From the cell containing the given text, extract its center point as [X, Y] coordinate. 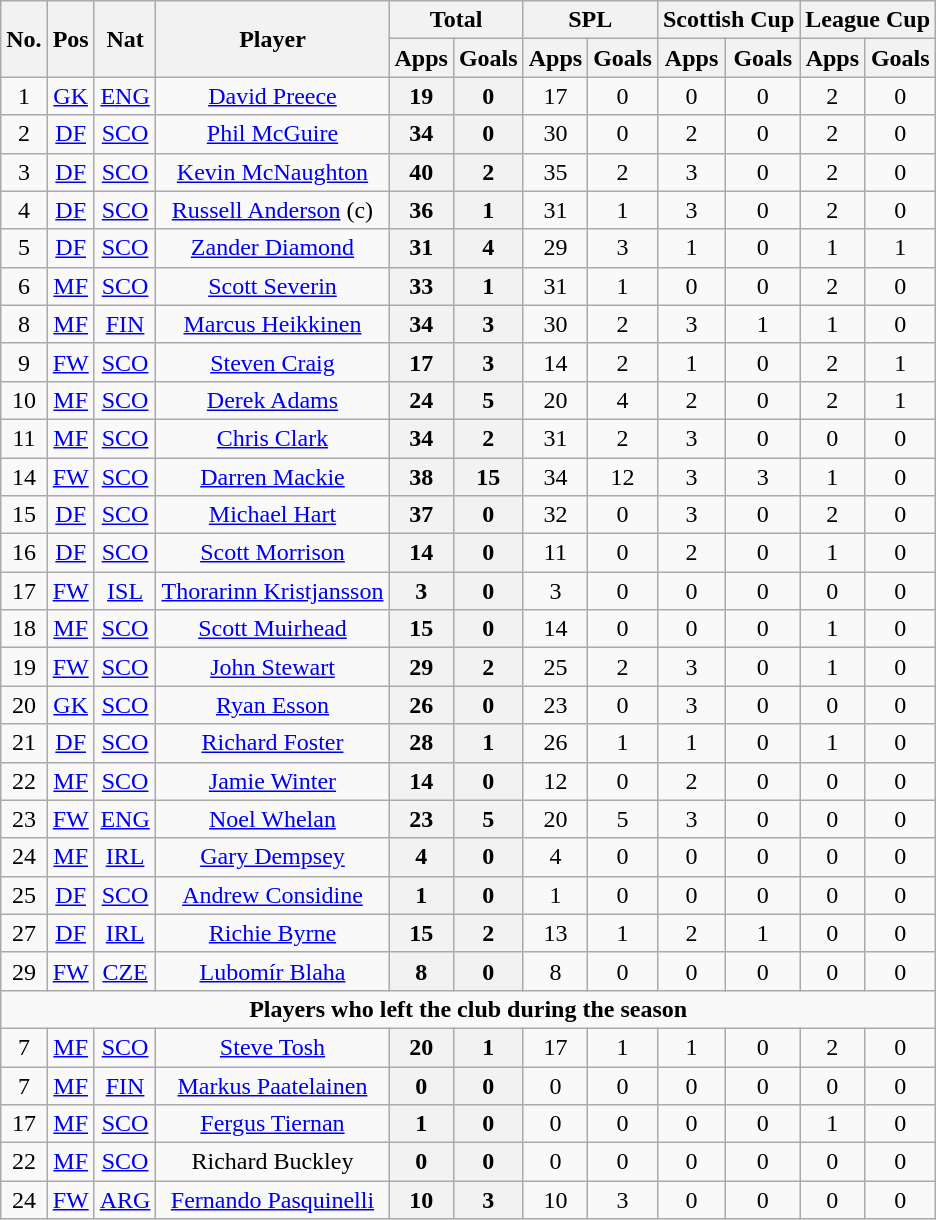
40 [421, 172]
Total [456, 20]
Darren Mackie [272, 477]
ARG [125, 1200]
Richard Foster [272, 743]
Steven Craig [272, 362]
Andrew Considine [272, 895]
Derek Adams [272, 400]
Pos [70, 39]
21 [24, 743]
33 [421, 286]
Lubomír Blaha [272, 971]
Scott Muirhead [272, 629]
Marcus Heikkinen [272, 324]
36 [421, 210]
Russell Anderson (c) [272, 210]
Fergus Tiernan [272, 1124]
6 [24, 286]
Richie Byrne [272, 933]
John Stewart [272, 667]
Scott Morrison [272, 553]
Markus Paatelainen [272, 1085]
Jamie Winter [272, 781]
CZE [125, 971]
Gary Dempsey [272, 857]
Ryan Esson [272, 705]
Fernando Pasquinelli [272, 1200]
Richard Buckley [272, 1162]
Scottish Cup [728, 20]
Player [272, 39]
Noel Whelan [272, 819]
Steve Tosh [272, 1047]
Kevin McNaughton [272, 172]
ISL [125, 591]
Michael Hart [272, 515]
16 [24, 553]
No. [24, 39]
Scott Severin [272, 286]
Chris Clark [272, 438]
35 [555, 172]
18 [24, 629]
32 [555, 515]
Phil McGuire [272, 134]
League Cup [868, 20]
27 [24, 933]
Zander Diamond [272, 248]
13 [555, 933]
Thorarinn Kristjansson [272, 591]
38 [421, 477]
SPL [590, 20]
Nat [125, 39]
9 [24, 362]
David Preece [272, 96]
37 [421, 515]
Players who left the club during the season [468, 1009]
28 [421, 743]
